For the text-containing cell, return its midpoint in (X, Y) coordinate format. 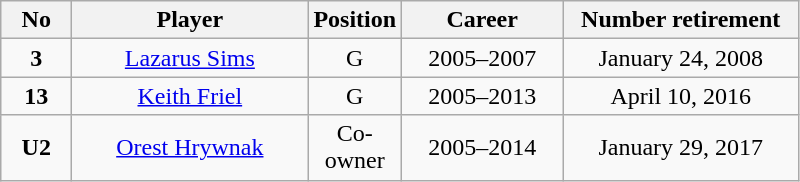
2005–2014 (482, 148)
Lazarus Sims (190, 58)
2005–2007 (482, 58)
Keith Friel (190, 96)
April 10, 2016 (681, 96)
Career (482, 20)
2005–2013 (482, 96)
Number retirement (681, 20)
January 29, 2017 (681, 148)
Co-owner (355, 148)
No (36, 20)
Position (355, 20)
Player (190, 20)
January 24, 2008 (681, 58)
13 (36, 96)
Orest Hrywnak (190, 148)
U2 (36, 148)
3 (36, 58)
